Return [x, y] of the center of cell containing provided text 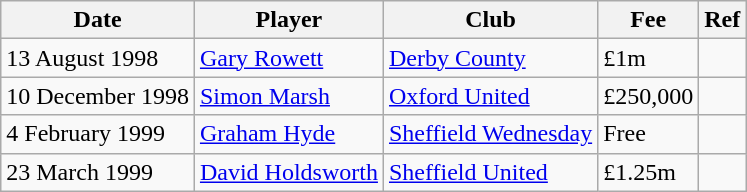
13 August 1998 [98, 58]
David Holdsworth [288, 172]
Sheffield Wednesday [490, 134]
Club [490, 20]
Derby County [490, 58]
Fee [648, 20]
Sheffield United [490, 172]
£250,000 [648, 96]
Graham Hyde [288, 134]
Date [98, 20]
£1.25m [648, 172]
23 March 1999 [98, 172]
Simon Marsh [288, 96]
Gary Rowett [288, 58]
4 February 1999 [98, 134]
Free [648, 134]
£1m [648, 58]
Oxford United [490, 96]
10 December 1998 [98, 96]
Player [288, 20]
Ref [722, 20]
